Extract the (x, y) coordinate from the center of the cell holding the provided text.  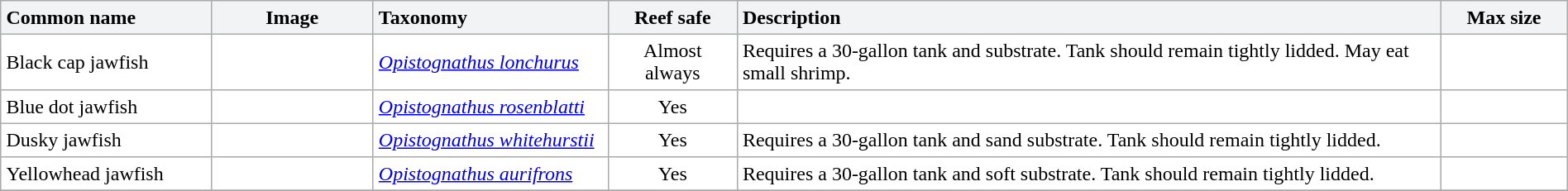
Requires a 30-gallon tank and sand substrate. Tank should remain tightly lidded. (1088, 140)
Common name (106, 17)
Almost always (672, 62)
Black cap jawfish (106, 62)
Requires a 30-gallon tank and soft substrate. Tank should remain tightly lidded. (1088, 174)
Max size (1503, 17)
Opistognathus whitehurstii (490, 140)
Blue dot jawfish (106, 107)
Dusky jawfish (106, 140)
Taxonomy (490, 17)
Reef safe (672, 17)
Opistognathus rosenblatti (490, 107)
Yellowhead jawfish (106, 174)
Image (292, 17)
Opistognathus lonchurus (490, 62)
Requires a 30-gallon tank and substrate. Tank should remain tightly lidded. May eat small shrimp. (1088, 62)
Description (1088, 17)
Opistognathus aurifrons (490, 174)
